Determine the (X, Y) coordinate at the center of the cell enclosing the given text.  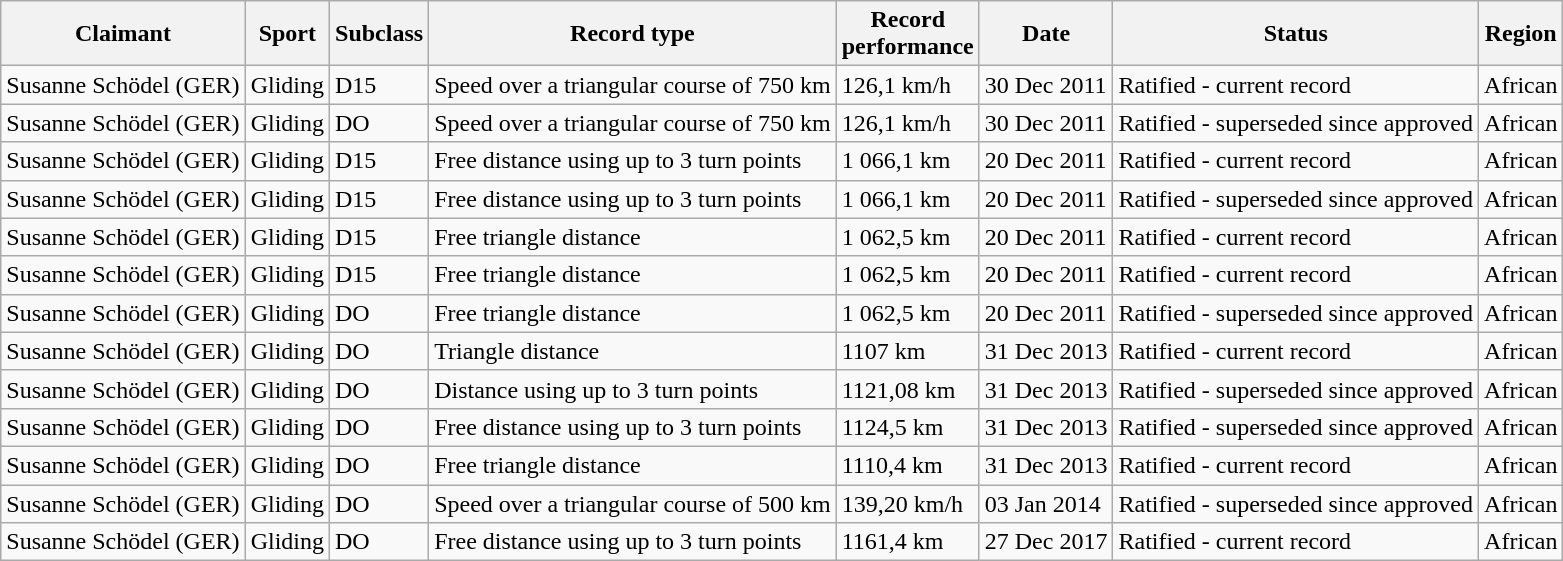
1110,4 km (908, 465)
1107 km (908, 351)
1124,5 km (908, 427)
Recordperformance (908, 34)
27 Dec 2017 (1046, 542)
1161,4 km (908, 542)
139,20 km/h (908, 503)
Triangle distance (633, 351)
Sport (287, 34)
Distance using up to 3 turn points (633, 389)
Date (1046, 34)
03 Jan 2014 (1046, 503)
Claimant (123, 34)
Speed over a triangular course of 500 km (633, 503)
1121,08 km (908, 389)
Region (1521, 34)
Record type (633, 34)
Subclass (380, 34)
Status (1296, 34)
